Find where the given text appears and provide that cell's center as (X, Y) coordinate. 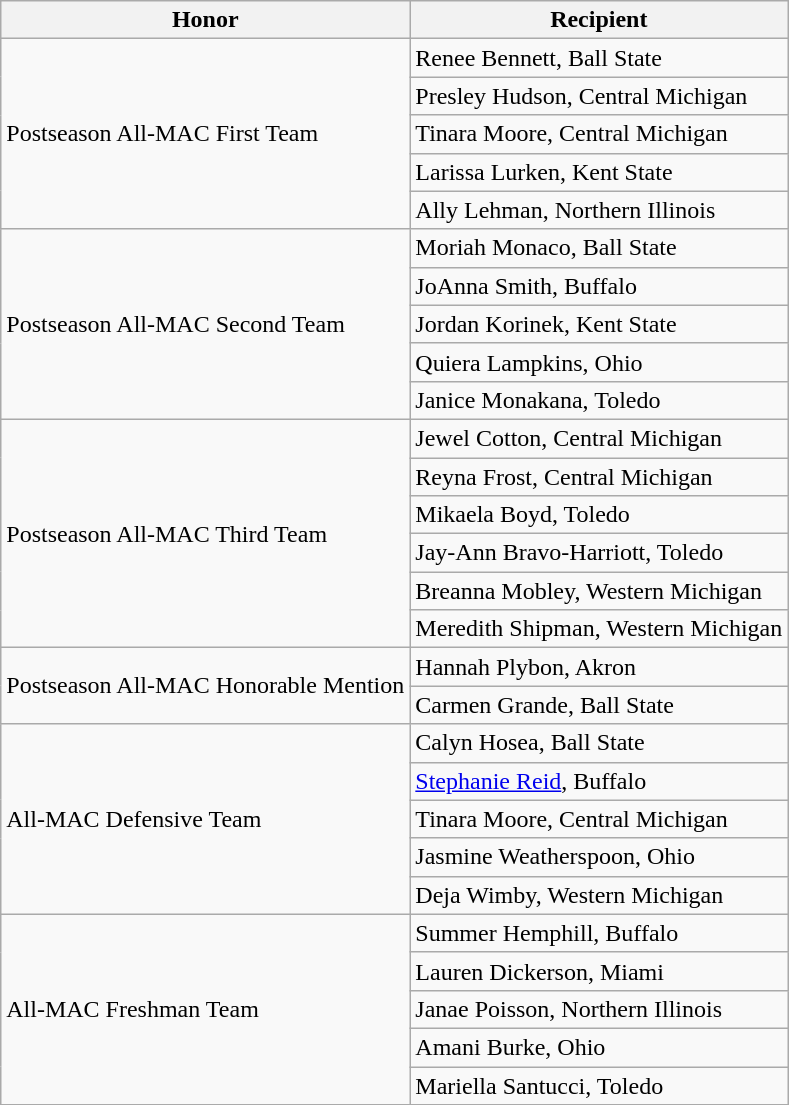
Jewel Cotton, Central Michigan (599, 438)
All-MAC Defensive Team (206, 819)
Mikaela Boyd, Toledo (599, 515)
Postseason All-MAC First Team (206, 134)
Janice Monakana, Toledo (599, 400)
Postseason All-MAC Second Team (206, 324)
Postseason All-MAC Honorable Mention (206, 686)
Carmen Grande, Ball State (599, 705)
Renee Bennett, Ball State (599, 58)
Postseason All-MAC Third Team (206, 533)
Presley Hudson, Central Michigan (599, 96)
Stephanie Reid, Buffalo (599, 781)
Amani Burke, Ohio (599, 1047)
Quiera Lampkins, Ohio (599, 362)
Summer Hemphill, Buffalo (599, 933)
Ally Lehman, Northern Illinois (599, 210)
Lauren Dickerson, Miami (599, 971)
Honor (206, 20)
Mariella Santucci, Toledo (599, 1085)
Jasmine Weatherspoon, Ohio (599, 857)
Calyn Hosea, Ball State (599, 743)
Larissa Lurken, Kent State (599, 172)
Jay-Ann Bravo-Harriott, Toledo (599, 553)
Moriah Monaco, Ball State (599, 248)
Meredith Shipman, Western Michigan (599, 629)
Janae Poisson, Northern Illinois (599, 1009)
Reyna Frost, Central Michigan (599, 477)
Jordan Korinek, Kent State (599, 324)
Hannah Plybon, Akron (599, 667)
All-MAC Freshman Team (206, 1009)
JoAnna Smith, Buffalo (599, 286)
Breanna Mobley, Western Michigan (599, 591)
Deja Wimby, Western Michigan (599, 895)
Recipient (599, 20)
